Provide the [x, y] coordinate of the cell's center where the given text is located.  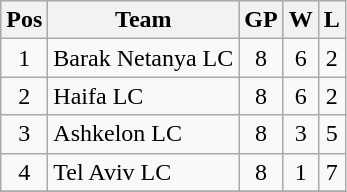
Pos [24, 20]
5 [332, 134]
W [300, 20]
4 [24, 172]
Barak Netanya LC [144, 58]
Team [144, 20]
L [332, 20]
7 [332, 172]
Tel Aviv LC [144, 172]
Ashkelon LC [144, 134]
GP [261, 20]
Haifa LC [144, 96]
